Capture the cell that displays the provided text and extract its (x, y) central coordinate. 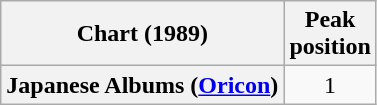
Chart (1989) (142, 34)
1 (330, 85)
Japanese Albums (Oricon) (142, 85)
Peak position (330, 34)
